Return the (X, Y) coordinate for the center point of the cell that contains the specified text.  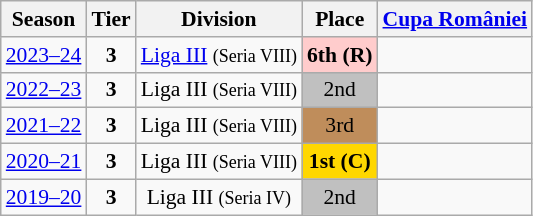
Season (44, 19)
Liga III (Seria IV) (219, 197)
2022–23 (44, 90)
1st (C) (340, 162)
2021–22 (44, 126)
6th (R) (340, 55)
2023–24 (44, 55)
Cupa României (454, 19)
Place (340, 19)
3rd (340, 126)
Division (219, 19)
Tier (110, 19)
2020–21 (44, 162)
2019–20 (44, 197)
